Search for the cell housing the specified text and yield its (X, Y) center coordinate. 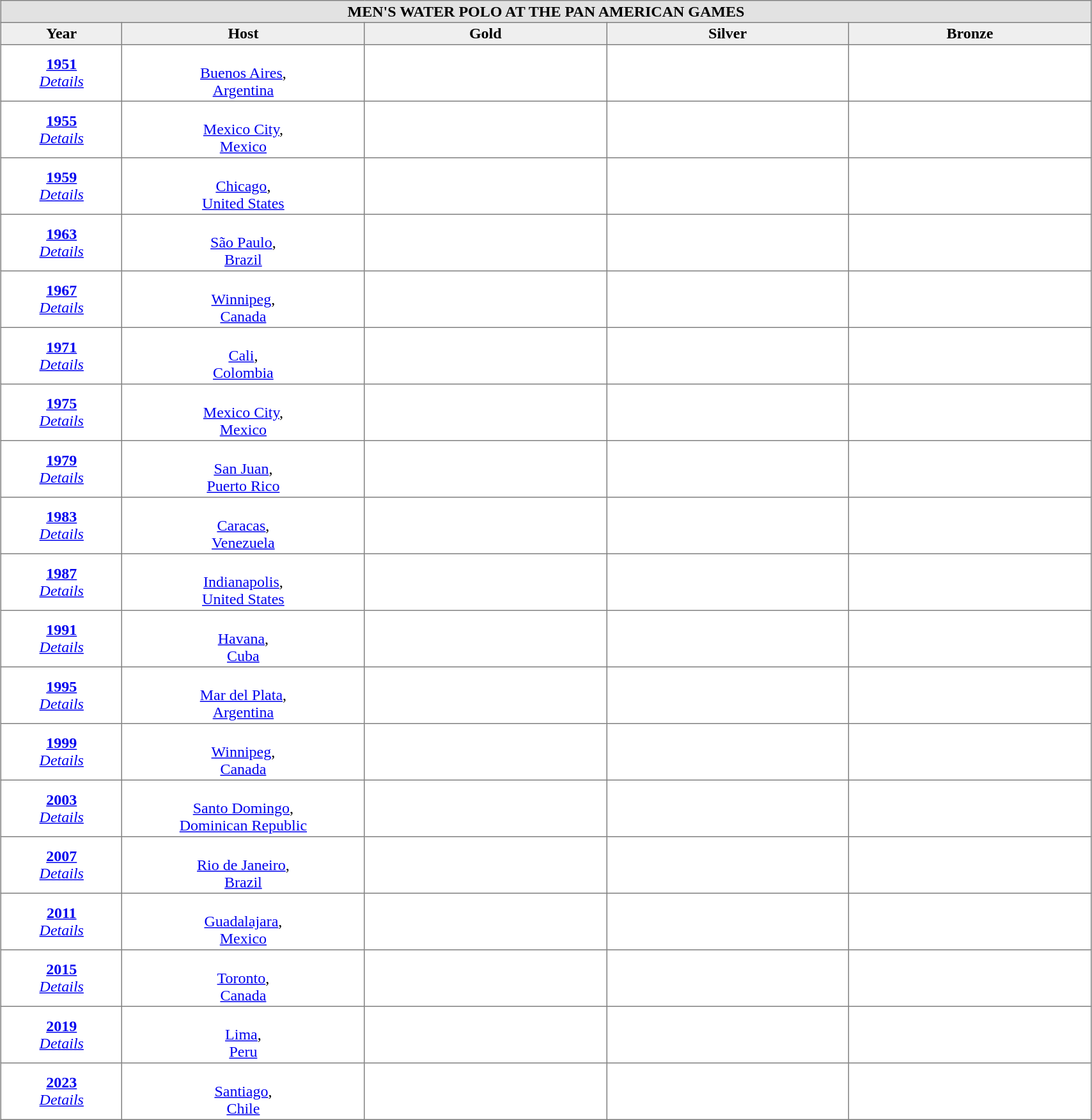
1959Details (61, 186)
São Paulo, Brazil (243, 242)
Guadalajara, Mexico (243, 921)
Gold (486, 33)
1955Details (61, 129)
2023Details (61, 1091)
Buenos Aires, Argentina (243, 73)
2007Details (61, 865)
Bronze (971, 33)
2003Details (61, 808)
1999Details (61, 752)
1963Details (61, 242)
1951Details (61, 73)
Toronto, Canada (243, 978)
San Juan, Puerto Rico (243, 469)
Indianapolis, United States (243, 582)
Host (243, 33)
1995Details (61, 695)
Santo Domingo, Dominican Republic (243, 808)
2015Details (61, 978)
Silver (728, 33)
1971Details (61, 355)
1979Details (61, 469)
Mar del Plata, Argentina (243, 695)
Lima, Peru (243, 1034)
1983Details (61, 525)
Santiago, Chile (243, 1091)
1975Details (61, 412)
2011Details (61, 921)
1967Details (61, 299)
Cali, Colombia (243, 355)
Caracas, Venezuela (243, 525)
2019Details (61, 1034)
MEN'S WATER POLO AT THE PAN AMERICAN GAMES (546, 12)
Havana, Cuba (243, 639)
1987Details (61, 582)
Chicago, United States (243, 186)
Year (61, 33)
1991Details (61, 639)
Rio de Janeiro, Brazil (243, 865)
